Find where the given text appears and provide that cell's center as (X, Y) coordinate. 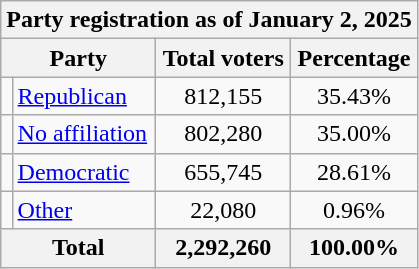
802,280 (224, 134)
812,155 (224, 96)
22,080 (224, 210)
35.43% (354, 96)
655,745 (224, 172)
Other (84, 210)
Party registration as of January 2, 2025 (210, 20)
No affiliation (84, 134)
0.96% (354, 210)
100.00% (354, 248)
28.61% (354, 172)
Total (78, 248)
2,292,260 (224, 248)
35.00% (354, 134)
Party (78, 58)
Republican (84, 96)
Percentage (354, 58)
Democratic (84, 172)
Total voters (224, 58)
